Extract the [X, Y] coordinate from the center of the cell holding the provided text.  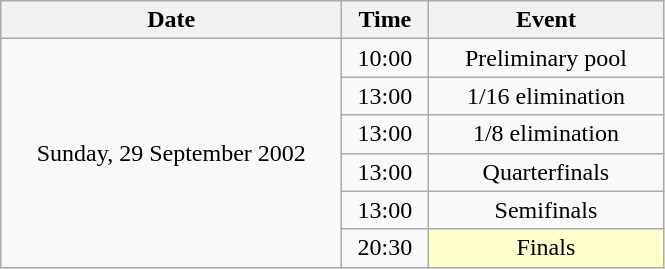
Date [172, 20]
Event [546, 20]
1/16 elimination [546, 96]
1/8 elimination [546, 134]
Sunday, 29 September 2002 [172, 153]
Finals [546, 248]
10:00 [385, 58]
Preliminary pool [546, 58]
Semifinals [546, 210]
Time [385, 20]
20:30 [385, 248]
Quarterfinals [546, 172]
